Extract the [x, y] coordinate from the center of the cell holding the provided text.  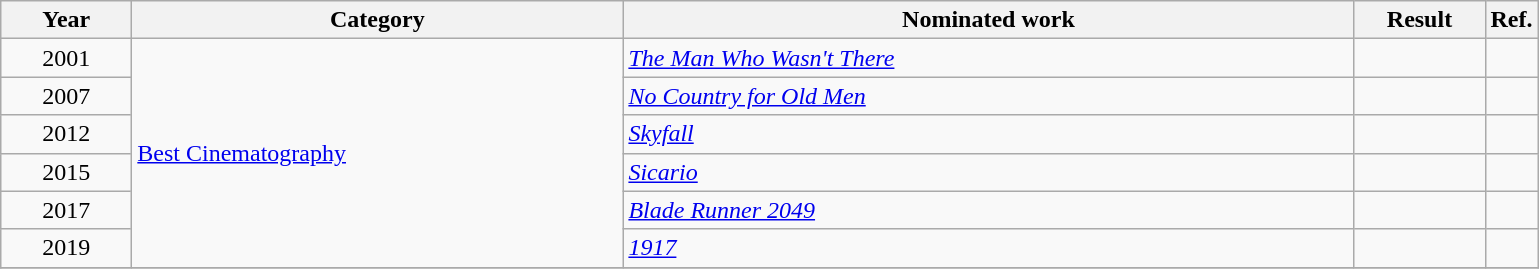
2019 [66, 248]
2015 [66, 172]
The Man Who Wasn't There [988, 58]
No Country for Old Men [988, 96]
Year [66, 20]
Best Cinematography [378, 153]
Ref. [1512, 20]
2012 [66, 134]
Result [1420, 20]
Category [378, 20]
1917 [988, 248]
Sicario [988, 172]
Skyfall [988, 134]
2001 [66, 58]
Nominated work [988, 20]
2007 [66, 96]
2017 [66, 210]
Blade Runner 2049 [988, 210]
